Detect which cell encompasses the target text, then output its [X, Y] center coordinate. 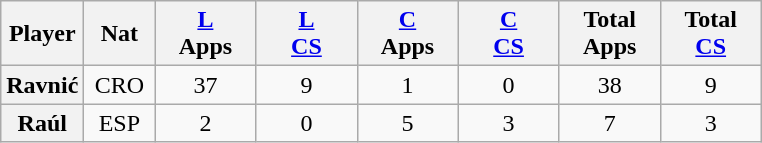
Nat [120, 34]
CRO [120, 85]
TotalCS [710, 34]
LApps [206, 34]
LCS [306, 34]
7 [610, 123]
2 [206, 123]
Player [42, 34]
CApps [408, 34]
TotalApps [610, 34]
5 [408, 123]
ESP [120, 123]
CCS [508, 34]
Raúl [42, 123]
37 [206, 85]
38 [610, 85]
1 [408, 85]
Ravnić [42, 85]
